Scan for the cell matching the given text and deliver its (X, Y) coordinate at center. 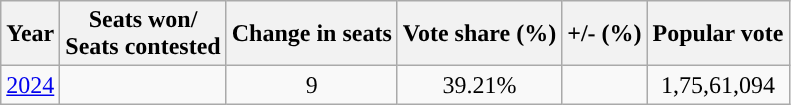
Vote share (%) (479, 34)
2024 (30, 85)
Seats won/ Seats contested (143, 34)
Year (30, 34)
Change in seats (312, 34)
39.21% (479, 85)
+/- (%) (604, 34)
Popular vote (718, 34)
9 (312, 85)
1,75,61,094 (718, 85)
